Pinpoint the cell where the given text exists, returning its (x, y) midpoint coordinate. 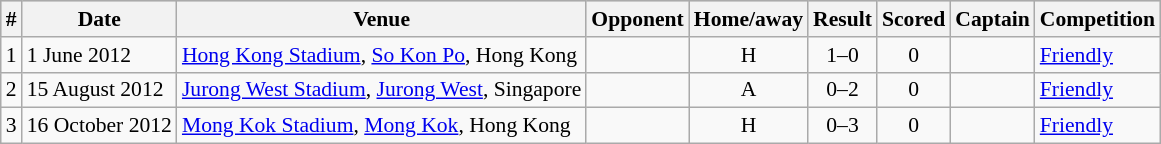
# (12, 19)
Competition (1098, 19)
A (748, 90)
1 (12, 55)
Jurong West Stadium, Jurong West, Singapore (382, 90)
Home/away (748, 19)
1 June 2012 (100, 55)
16 October 2012 (100, 126)
Hong Kong Stadium, So Kon Po, Hong Kong (382, 55)
Result (842, 19)
Venue (382, 19)
1–0 (842, 55)
15 August 2012 (100, 90)
3 (12, 126)
Scored (914, 19)
Captain (992, 19)
0–2 (842, 90)
Opponent (638, 19)
Mong Kok Stadium, Mong Kok, Hong Kong (382, 126)
0–3 (842, 126)
Date (100, 19)
2 (12, 90)
